Capture the cell that displays the provided text and extract its (X, Y) central coordinate. 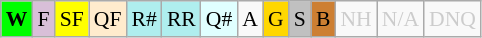
F (43, 19)
QF (108, 19)
G (276, 19)
R# (144, 19)
RR (182, 19)
A (250, 19)
B (324, 19)
NH (356, 19)
SF (72, 19)
W (17, 19)
S (300, 19)
N/A (400, 19)
DNQ (452, 19)
Q# (220, 19)
